Find where the given text appears and provide that cell's center as [x, y] coordinate. 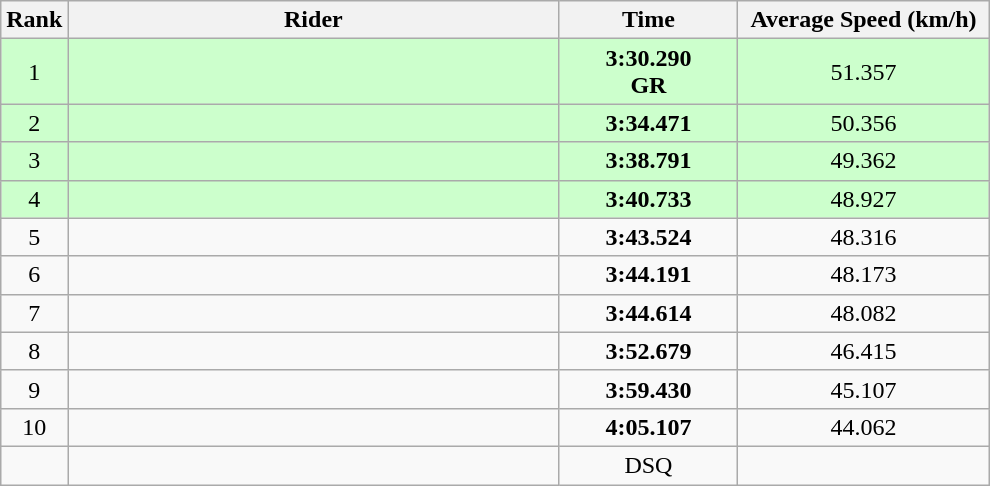
Time [648, 20]
49.362 [864, 161]
9 [34, 389]
50.356 [864, 123]
3:59.430 [648, 389]
3:52.679 [648, 351]
3:44.191 [648, 275]
Rider [314, 20]
4 [34, 199]
3:38.791 [648, 161]
8 [34, 351]
10 [34, 427]
3:30.290GR [648, 72]
Average Speed (km/h) [864, 20]
4:05.107 [648, 427]
5 [34, 237]
1 [34, 72]
2 [34, 123]
48.316 [864, 237]
44.062 [864, 427]
3:34.471 [648, 123]
48.082 [864, 313]
3 [34, 161]
3:44.614 [648, 313]
6 [34, 275]
45.107 [864, 389]
48.927 [864, 199]
7 [34, 313]
46.415 [864, 351]
DSQ [648, 465]
Rank [34, 20]
3:40.733 [648, 199]
48.173 [864, 275]
51.357 [864, 72]
3:43.524 [648, 237]
